Pinpoint the cell where the given text exists, returning its [X, Y] midpoint coordinate. 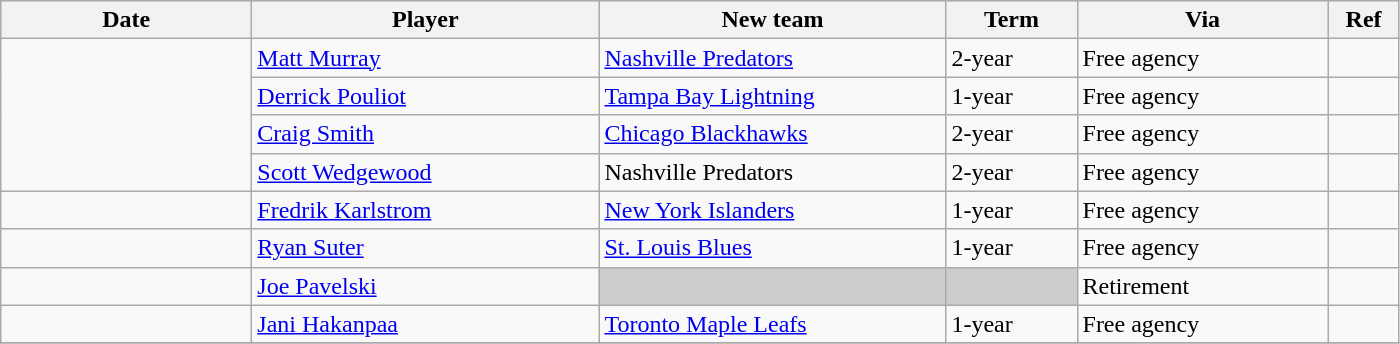
Fredrik Karlstrom [426, 210]
Date [126, 20]
Ref [1364, 20]
New team [772, 20]
Joe Pavelski [426, 286]
New York Islanders [772, 210]
St. Louis Blues [772, 248]
Toronto Maple Leafs [772, 324]
Chicago Blackhawks [772, 134]
Matt Murray [426, 58]
Retirement [1202, 286]
Derrick Pouliot [426, 96]
Scott Wedgewood [426, 172]
Jani Hakanpaa [426, 324]
Via [1202, 20]
Tampa Bay Lightning [772, 96]
Term [1012, 20]
Craig Smith [426, 134]
Ryan Suter [426, 248]
Player [426, 20]
